From the cell containing the given text, extract its center point as [x, y] coordinate. 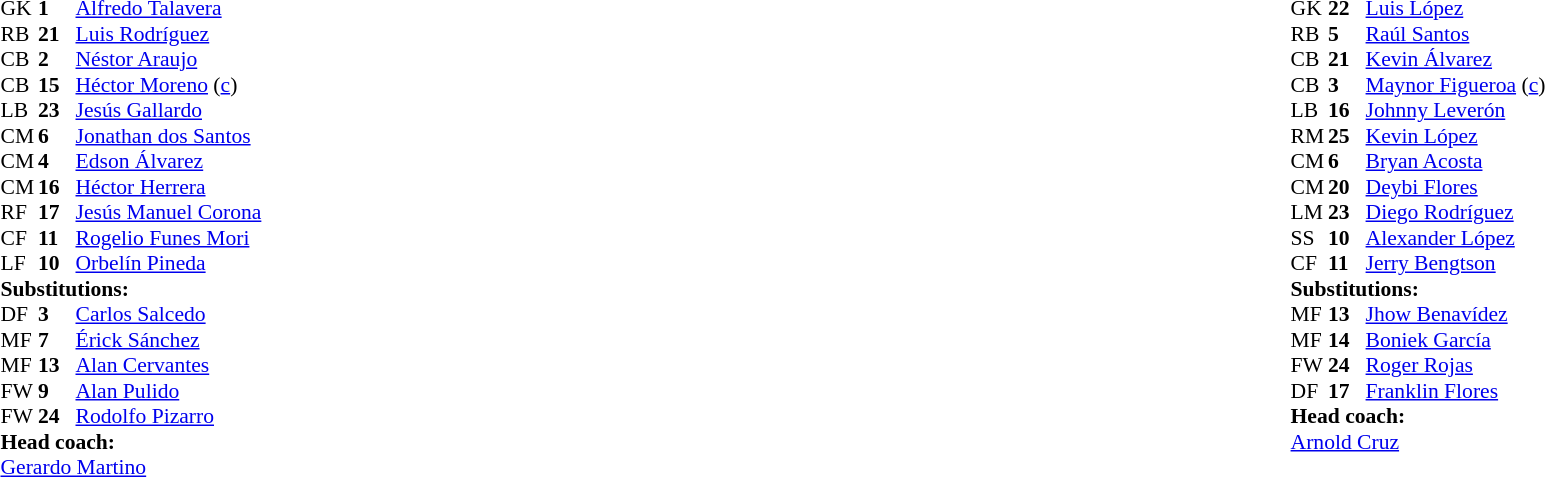
Alan Cervantes [169, 365]
15 [57, 85]
Orbelín Pineda [169, 263]
Carlos Salcedo [169, 315]
Alan Pulido [169, 391]
7 [57, 340]
Héctor Herrera [169, 187]
9 [57, 391]
Néstor Araujo [169, 59]
Luis Rodríguez [169, 34]
Rogelio Funes Mori [169, 238]
Edson Álvarez [169, 161]
4 [57, 161]
SS [1310, 238]
Jesús Manuel Corona [169, 213]
Jesús Gallardo [169, 111]
Érick Sánchez [169, 340]
LM [1310, 213]
LF [19, 263]
20 [1347, 187]
25 [1347, 136]
Héctor Moreno (c) [169, 85]
5 [1347, 34]
Jonathan dos Santos [169, 136]
Substitutions: [130, 289]
RF [19, 213]
Rodolfo Pizarro [169, 417]
14 [1347, 340]
RM [1310, 136]
Head coach: [130, 442]
2 [57, 59]
